Return the [x, y] coordinate for the center point of the cell that contains the specified text.  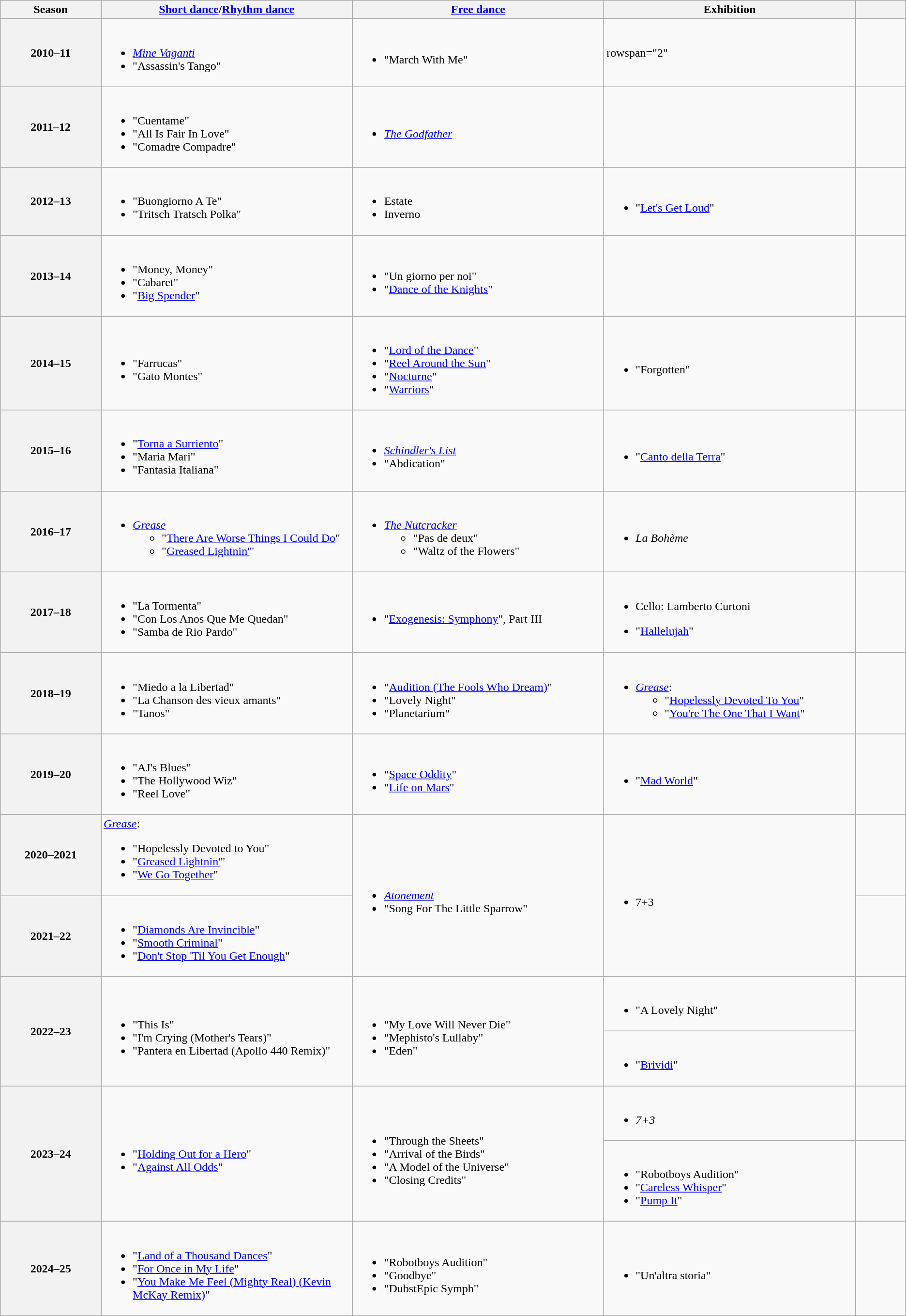
Atonement"Song For The Little Sparrow" [478, 895]
2023–24 [51, 1154]
"My Love Will Never Die""Mephisto's Lullaby""Eden" [478, 1031]
2011–12 [51, 127]
"Robotboys Audition""Careless Whisper""Pump It" [730, 1181]
2016–17 [51, 532]
2015–16 [51, 450]
"Let's Get Loud" [730, 201]
rowspan="2" [730, 53]
2024–25 [51, 1269]
2014–15 [51, 363]
"Space Oddity""Life on Mars" [478, 774]
The Godfather [478, 127]
Exhibition [730, 10]
"Cuentame" "All Is Fair In Love" "Comadre Compadre" [227, 127]
"Brividi" [730, 1058]
Grease:"Hopelessly Devoted To You""You're The One That I Want" [730, 693]
Schindler's List"Abdication" [478, 450]
"Farrucas" "Gato Montes" [227, 363]
"Audition (The Fools Who Dream)""Lovely Night""Planetarium" [478, 693]
2013–14 [51, 276]
"La Tormenta" "Con Los Anos Que Me Quedan" "Samba de Rio Pardo" [227, 612]
"AJ's Blues" "The Hollywood Wiz" "Reel Love" [227, 774]
EstateInverno [478, 201]
2012–13 [51, 201]
"Exogenesis: Symphony", Part III [478, 612]
Cello: Lamberto Curtoni"Hallelujah" [730, 612]
Short dance/Rhythm dance [227, 10]
"Buongiorno A Te" "Tritsch Tratsch Polka" [227, 201]
"Lord of the Dance""Reel Around the Sun""Nocturne""Warriors" [478, 363]
"Money, Money" "Cabaret" "Big Spender" [227, 276]
Season [51, 10]
2017–18 [51, 612]
2010–11 [51, 53]
"Robotboys Audition""Goodbye""DubstEpic Symph" [478, 1269]
Mine Vaganti"Assassin's Tango" [227, 53]
"Through the Sheets""Arrival of the Birds""A Model of the Universe""Closing Credits" [478, 1154]
"Holding Out for a Hero""Against All Odds" [227, 1154]
2022–23 [51, 1031]
"Torna a Surriento" "Maria Mari""Fantasia Italiana" [227, 450]
"Forgotten" [730, 363]
"Diamonds Are Invincible" "Smooth Criminal" "Don't Stop 'Til You Get Enough" [227, 936]
2018–19 [51, 693]
"This Is" "I'm Crying (Mother's Tears)" "Pantera en Libertad (Apollo 440 Remix)" [227, 1031]
"Land of a Thousand Dances" "For Once in My Life" "You Make Me Feel (Mighty Real) (Kevin McKay Remix)" [227, 1269]
"Mad World" [730, 774]
Grease: "Hopelessly Devoted to You" "Greased Lightnin'" "We Go Together" [227, 855]
"Un giorno per noi""Dance of the Knights" [478, 276]
Free dance [478, 10]
The Nutcracker"Pas de deux""Waltz of the Flowers" [478, 532]
2020–2021 [51, 855]
Grease "There Are Worse Things I Could Do" "Greased Lightnin'" [227, 532]
"March With Me" [478, 53]
"Canto della Terra" [730, 450]
2021–22 [51, 936]
"Miedo a la Libertad" "La Chanson des vieux amants" "Tanos" [227, 693]
2019–20 [51, 774]
"Un'altra storia" [730, 1269]
La Bohème [730, 532]
"A Lovely Night" [730, 1004]
